Detect which cell encompasses the target text, then output its (X, Y) center coordinate. 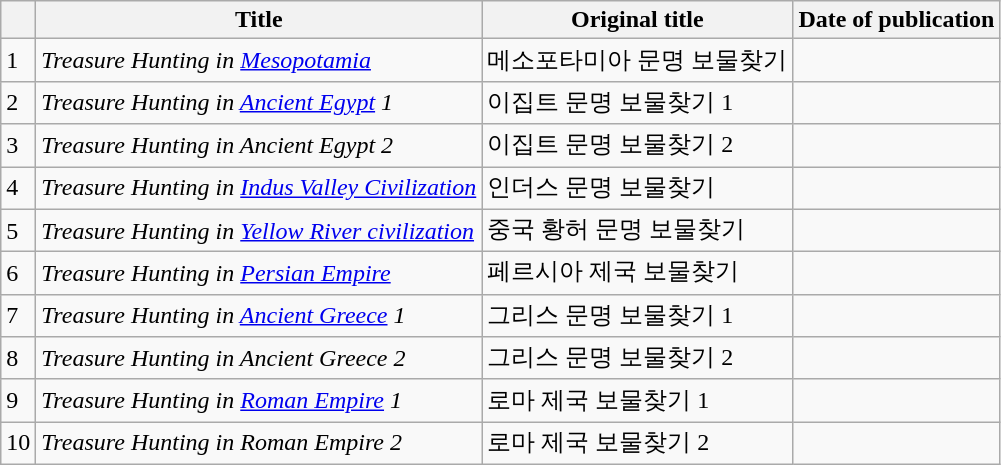
Treasure Hunting in Indus Valley Civilization (259, 188)
인더스 문명 보물찾기 (638, 188)
6 (18, 274)
Original title (638, 20)
로마 제국 보물찾기 2 (638, 444)
7 (18, 316)
4 (18, 188)
이집트 문명 보물찾기 1 (638, 102)
Title (259, 20)
Treasure Hunting in Roman Empire 1 (259, 400)
Treasure Hunting in Persian Empire (259, 274)
Date of publication (896, 20)
Treasure Hunting in Ancient Greece 2 (259, 358)
Treasure Hunting in Ancient Egypt 1 (259, 102)
1 (18, 60)
중국 황허 문명 보물찾기 (638, 230)
로마 제국 보물찾기 1 (638, 400)
Treasure Hunting in Mesopotamia (259, 60)
2 (18, 102)
Treasure Hunting in Yellow River civilization (259, 230)
이집트 문명 보물찾기 2 (638, 146)
Treasure Hunting in Ancient Egypt 2 (259, 146)
페르시아 제국 보물찾기 (638, 274)
9 (18, 400)
그리스 문명 보물찾기 2 (638, 358)
3 (18, 146)
Treasure Hunting in Ancient Greece 1 (259, 316)
8 (18, 358)
10 (18, 444)
5 (18, 230)
그리스 문명 보물찾기 1 (638, 316)
메소포타미아 문명 보물찾기 (638, 60)
Treasure Hunting in Roman Empire 2 (259, 444)
